Provide the [x, y] coordinate of the cell's center where the given text is located.  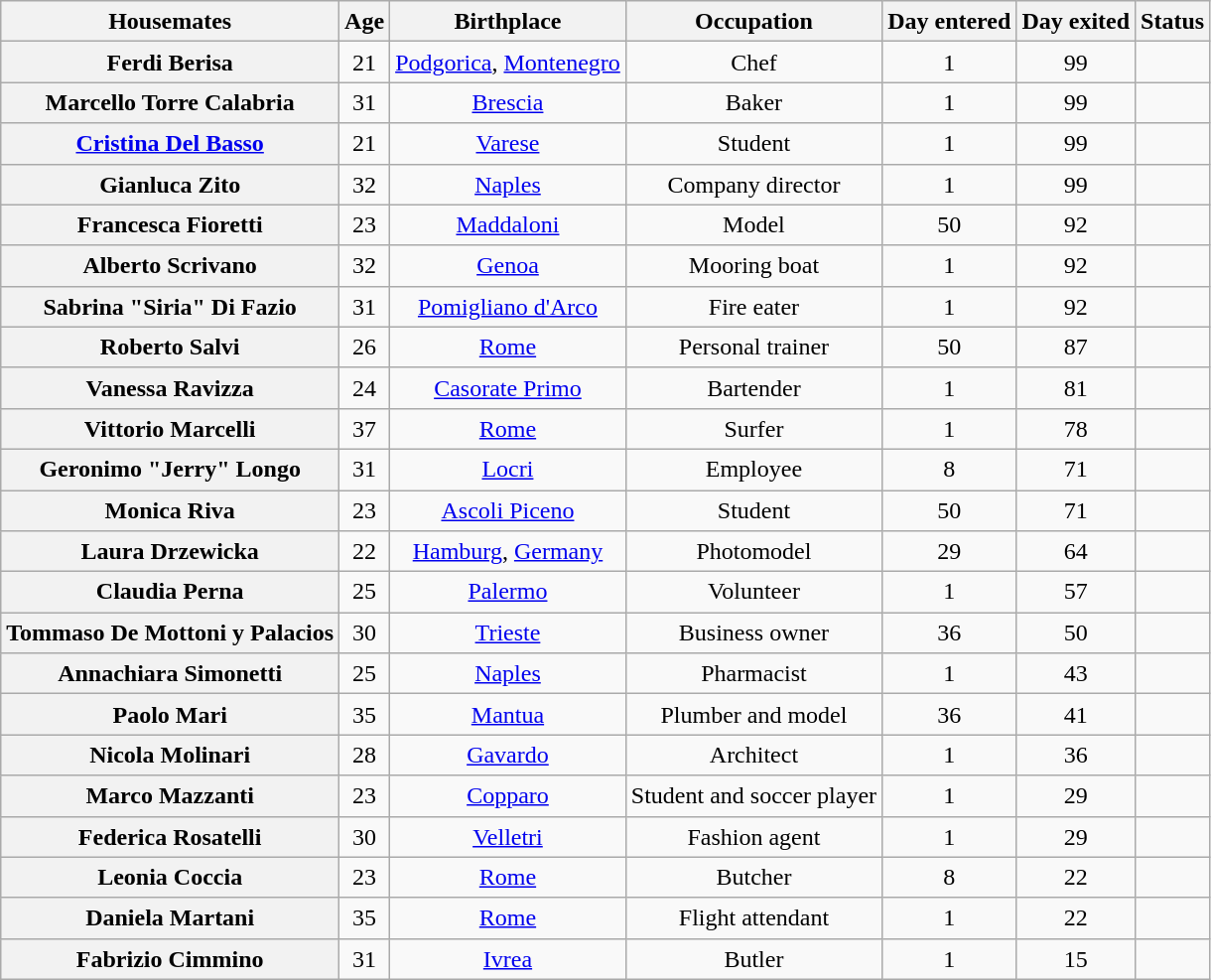
Sabrina "Siria" Di Fazio [171, 306]
15 [1076, 959]
Tommaso De Mottoni y Palacios [171, 633]
87 [1076, 348]
Student and soccer player [753, 796]
Locri [508, 469]
Gianluca Zito [171, 185]
Federica Rosatelli [171, 836]
Nicola Molinari [171, 755]
Pharmacist [753, 673]
Housemates [171, 22]
Trieste [508, 633]
Mooring boat [753, 266]
Pomigliano d'Arco [508, 306]
Occupation [753, 22]
Daniela Martani [171, 917]
Casorate Primo [508, 387]
37 [365, 429]
Chef [753, 62]
Plumber and model [753, 715]
Bartender [753, 387]
Vittorio Marcelli [171, 429]
Model [753, 224]
43 [1076, 673]
Claudia Perna [171, 592]
Ascoli Piceno [508, 510]
Butler [753, 959]
26 [365, 348]
81 [1076, 387]
Palermo [508, 592]
Annachiara Simonetti [171, 673]
Fabrizio Cimmino [171, 959]
Paolo Mari [171, 715]
Roberto Salvi [171, 348]
Volunteer [753, 592]
Leonia Coccia [171, 878]
Alberto Scrivano [171, 266]
Vanessa Ravizza [171, 387]
Francesca Fioretti [171, 224]
Personal trainer [753, 348]
Velletri [508, 836]
Maddaloni [508, 224]
Ivrea [508, 959]
Geronimo "Jerry" Longo [171, 469]
Birthplace [508, 22]
Mantua [508, 715]
Company director [753, 185]
Fire eater [753, 306]
Marco Mazzanti [171, 796]
Status [1173, 22]
Copparo [508, 796]
Architect [753, 755]
Marcello Torre Calabria [171, 103]
Podgorica, Montenegro [508, 62]
Hamburg, Germany [508, 552]
Surfer [753, 429]
Photomodel [753, 552]
Day exited [1076, 22]
Baker [753, 103]
Fashion agent [753, 836]
Genoa [508, 266]
Cristina Del Basso [171, 143]
Monica Riva [171, 510]
64 [1076, 552]
Employee [753, 469]
Gavardo [508, 755]
78 [1076, 429]
Day entered [949, 22]
Business owner [753, 633]
Ferdi Berisa [171, 62]
28 [365, 755]
24 [365, 387]
Laura Drzewicka [171, 552]
Flight attendant [753, 917]
Varese [508, 143]
Age [365, 22]
57 [1076, 592]
Brescia [508, 103]
Butcher [753, 878]
41 [1076, 715]
